Provide the (x, y) coordinate of the cell's center where the given text is located.  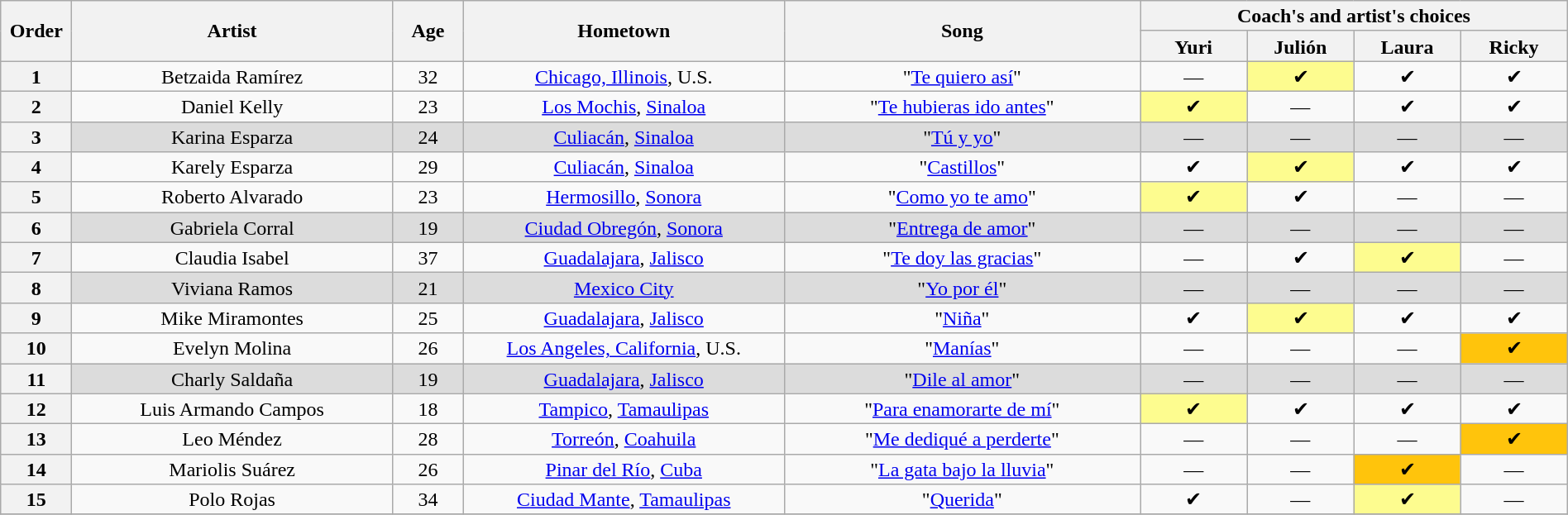
"Castillos" (963, 167)
Viviana Ramos (232, 288)
14 (36, 470)
Charly Saldaña (232, 379)
"Querida" (963, 499)
13 (36, 440)
Mike Miramontes (232, 317)
"Para enamorarte de mí" (963, 408)
Pinar del Río, Cuba (624, 470)
3 (36, 137)
Ciudad Mante, Tamaulipas (624, 499)
Betzaida Ramírez (232, 76)
Yuri (1194, 46)
Daniel Kelly (232, 106)
18 (428, 408)
9 (36, 317)
Leo Méndez (232, 440)
6 (36, 228)
Los Mochis, Sinaloa (624, 106)
"Niña" (963, 317)
Julión (1300, 46)
Artist (232, 31)
24 (428, 137)
"Manías" (963, 349)
10 (36, 349)
Ciudad Obregón, Sonora (624, 228)
"Yo por él" (963, 288)
Order (36, 31)
Gabriela Corral (232, 228)
Chicago, Illinois, U.S. (624, 76)
5 (36, 197)
8 (36, 288)
"Te quiero así" (963, 76)
"Te hubieras ido antes" (963, 106)
"Te doy las gracias" (963, 258)
"Como yo te amo" (963, 197)
11 (36, 379)
Tampico, Tamaulipas (624, 408)
Polo Rojas (232, 499)
32 (428, 76)
Mexico City (624, 288)
34 (428, 499)
"La gata bajo la lluvia" (963, 470)
Hometown (624, 31)
"Entrega de amor" (963, 228)
Karina Esparza (232, 137)
Evelyn Molina (232, 349)
Ricky (1513, 46)
Los Angeles, California, U.S. (624, 349)
4 (36, 167)
37 (428, 258)
1 (36, 76)
29 (428, 167)
Laura (1408, 46)
Coach's and artist's choices (1355, 17)
Age (428, 31)
"Me dediqué a perderte" (963, 440)
Roberto Alvarado (232, 197)
21 (428, 288)
25 (428, 317)
Claudia Isabel (232, 258)
Torreón, Coahuila (624, 440)
12 (36, 408)
Song (963, 31)
Mariolis Suárez (232, 470)
"Tú y yo" (963, 137)
2 (36, 106)
28 (428, 440)
"Dile al amor" (963, 379)
15 (36, 499)
Karely Esparza (232, 167)
Luis Armando Campos (232, 408)
7 (36, 258)
Hermosillo, Sonora (624, 197)
